Detect which cell encompasses the target text, then output its [x, y] center coordinate. 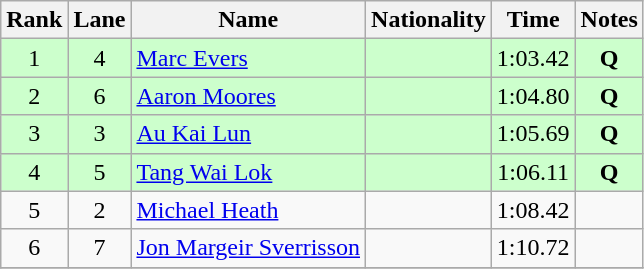
1:10.72 [533, 248]
Tang Wai Lok [248, 172]
1:03.42 [533, 58]
Aaron Moores [248, 96]
Lane [100, 20]
1 [34, 58]
Rank [34, 20]
7 [100, 248]
1:08.42 [533, 210]
1:04.80 [533, 96]
Marc Evers [248, 58]
Nationality [429, 20]
Name [248, 20]
1:06.11 [533, 172]
Michael Heath [248, 210]
Time [533, 20]
Notes [609, 20]
Jon Margeir Sverrisson [248, 248]
1:05.69 [533, 134]
Au Kai Lun [248, 134]
